Capture the cell that displays the provided text and extract its (X, Y) central coordinate. 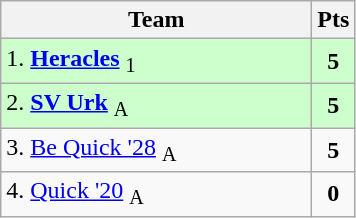
Team (156, 20)
4. Quick '20 A (156, 194)
1. Heracles 1 (156, 61)
0 (334, 194)
3. Be Quick '28 A (156, 150)
Pts (334, 20)
2. SV Urk A (156, 105)
